For the text-containing cell, return its midpoint in (X, Y) coordinate format. 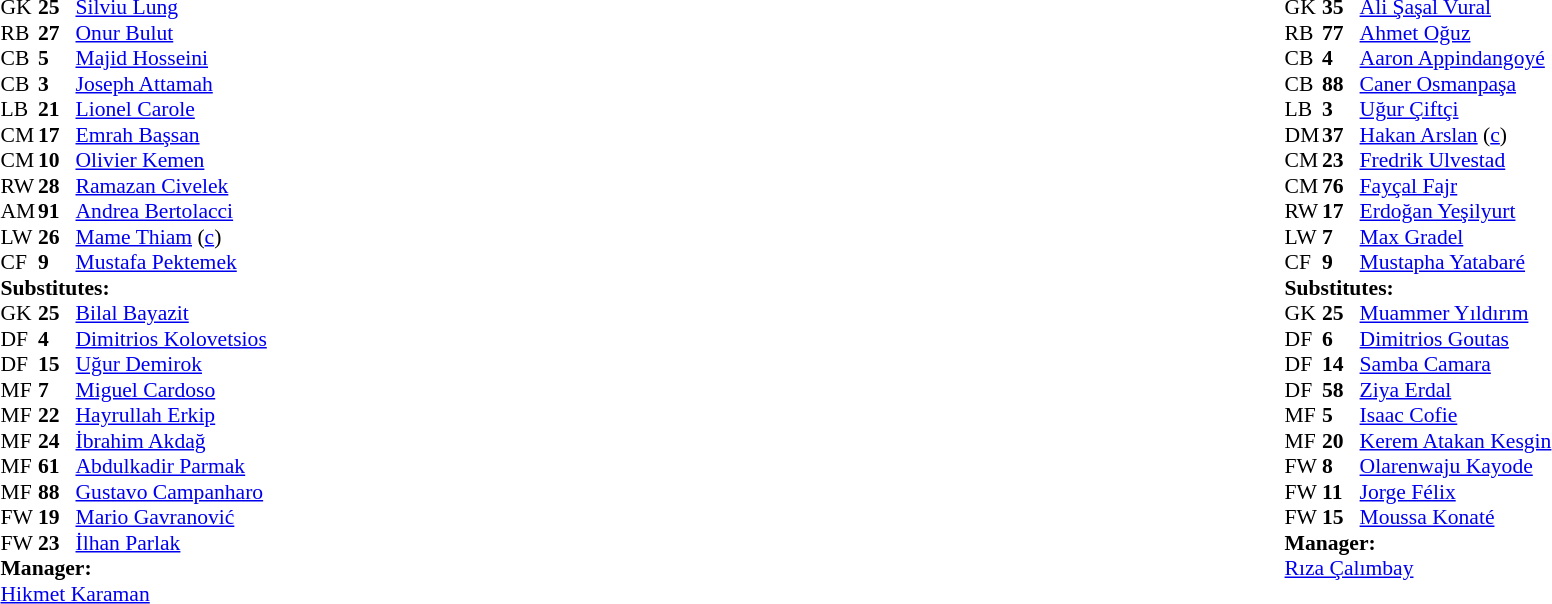
Erdoğan Yeşilyurt (1456, 211)
Fredrik Ulvestad (1456, 161)
Hakan Arslan (c) (1456, 135)
Dimitrios Goutas (1456, 339)
Abdulkadir Parmak (172, 467)
21 (57, 109)
İlhan Parlak (172, 543)
22 (57, 415)
Jorge Félix (1456, 492)
24 (57, 441)
Ziya Erdal (1456, 390)
58 (1341, 390)
Lionel Carole (172, 109)
Emrah Başsan (172, 135)
Kerem Atakan Kesgin (1456, 441)
Bilal Bayazit (172, 313)
Mario Gavranović (172, 517)
11 (1341, 492)
61 (57, 467)
Olarenwaju Kayode (1456, 467)
Rıza Çalımbay (1418, 569)
Samba Camara (1456, 365)
Ramazan Civelek (172, 186)
Muammer Yıldırım (1456, 313)
10 (57, 161)
DM (1304, 135)
19 (57, 517)
28 (57, 186)
14 (1341, 365)
91 (57, 211)
Olivier Kemen (172, 161)
Mustafa Pektemek (172, 263)
Majid Hosseini (172, 59)
77 (1341, 33)
Mame Thiam (c) (172, 237)
Mustapha Yatabaré (1456, 263)
Uğur Çiftçi (1456, 109)
27 (57, 33)
37 (1341, 135)
Joseph Attamah (172, 84)
Uğur Demirok (172, 365)
76 (1341, 186)
Aaron Appindangoyé (1456, 59)
Andrea Bertolacci (172, 211)
Miguel Cardoso (172, 390)
Max Gradel (1456, 237)
Caner Osmanpaşa (1456, 84)
Fayçal Fajr (1456, 186)
Moussa Konaté (1456, 517)
6 (1341, 339)
AM (19, 211)
Ahmet Oğuz (1456, 33)
Hayrullah Erkip (172, 415)
26 (57, 237)
8 (1341, 467)
Dimitrios Kolovetsios (172, 339)
Gustavo Campanharo (172, 492)
20 (1341, 441)
Onur Bulut (172, 33)
Isaac Cofie (1456, 415)
İbrahim Akdağ (172, 441)
